Detect which cell encompasses the target text, then output its (x, y) center coordinate. 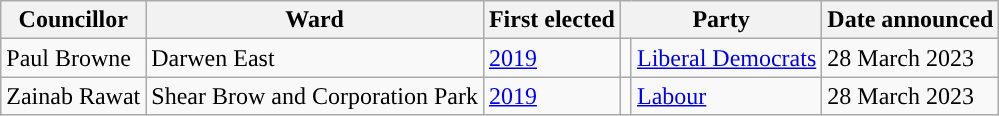
Shear Brow and Corporation Park (315, 96)
Paul Browne (74, 58)
Liberal Democrats (726, 58)
Labour (726, 96)
Darwen East (315, 58)
Party (720, 20)
Date announced (910, 20)
Ward (315, 20)
First elected (552, 20)
Councillor (74, 20)
Zainab Rawat (74, 96)
